Return the [x, y] coordinate for the center point of the cell that contains the specified text.  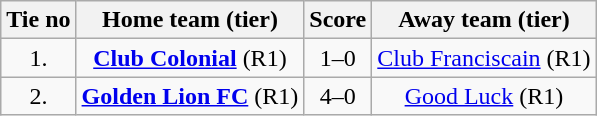
2. [38, 96]
Golden Lion FC (R1) [190, 96]
1–0 [338, 58]
1. [38, 58]
Away team (tier) [484, 20]
Club Colonial (R1) [190, 58]
Club Franciscain (R1) [484, 58]
Tie no [38, 20]
4–0 [338, 96]
Home team (tier) [190, 20]
Good Luck (R1) [484, 96]
Score [338, 20]
